Capture the cell that displays the provided text and extract its (X, Y) central coordinate. 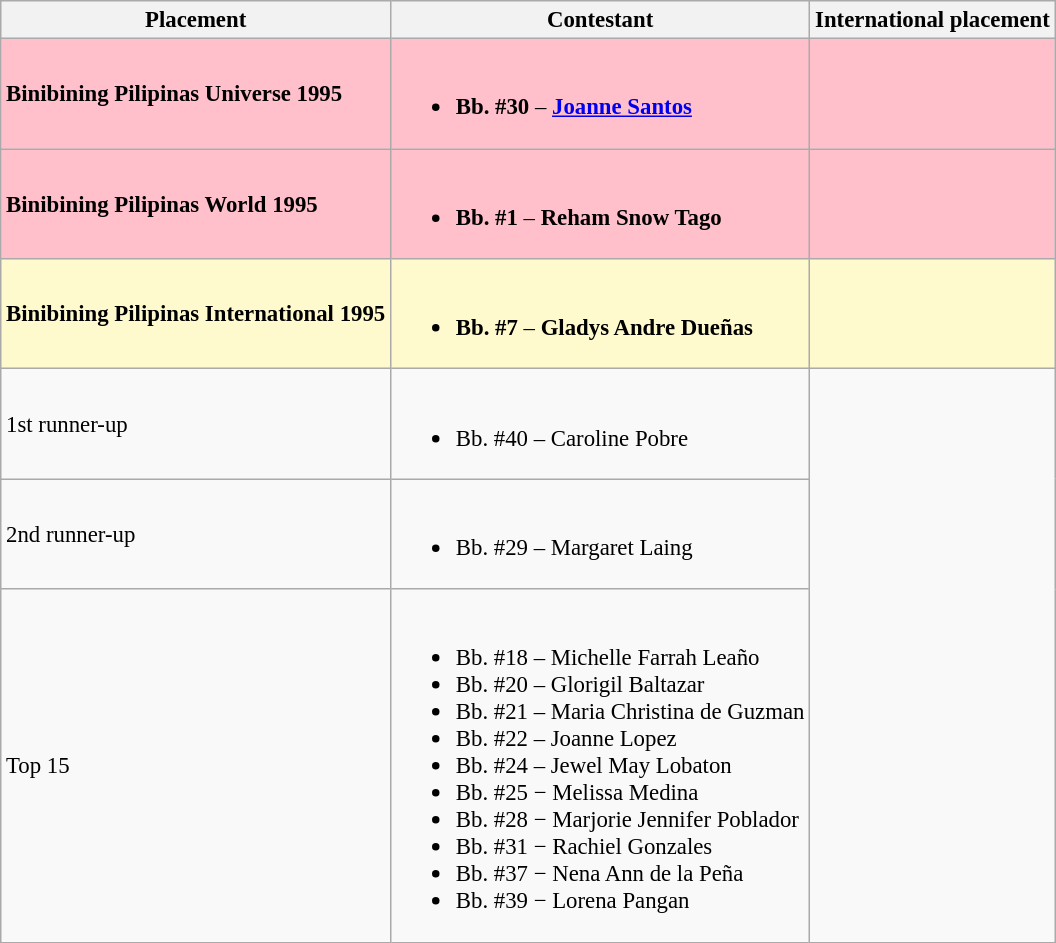
International placement (932, 20)
2nd runner-up (196, 534)
Bb. #30 – Joanne Santos (600, 94)
Binibining Pilipinas World 1995 (196, 204)
Bb. #7 – Gladys Andre Dueñas (600, 314)
Bb. #1 – Reham Snow Tago (600, 204)
Bb. #29 – Margaret Laing (600, 534)
Top 15 (196, 766)
1st runner-up (196, 424)
Placement (196, 20)
Binibining Pilipinas Universe 1995 (196, 94)
Contestant (600, 20)
Bb. #40 – Caroline Pobre (600, 424)
Binibining Pilipinas International 1995 (196, 314)
